Identify which cell holds the provided text, then report its [X, Y] central coordinate. 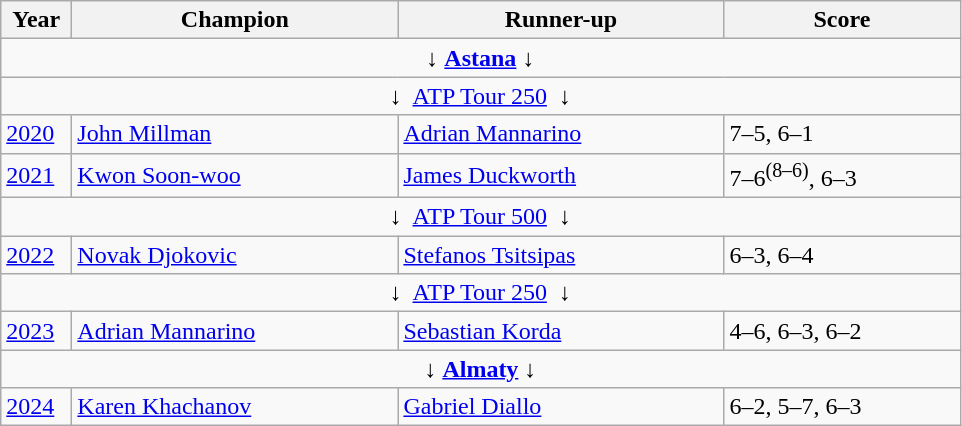
Novak Djokovic [235, 255]
6–2, 5–7, 6–3 [842, 407]
↓ ATP Tour 500 ↓ [480, 217]
2024 [36, 407]
Gabriel Diallo [561, 407]
7–6(8–6), 6–3 [842, 176]
Runner-up [561, 20]
2021 [36, 176]
Score [842, 20]
Stefanos Tsitsipas [561, 255]
Karen Khachanov [235, 407]
2023 [36, 331]
Champion [235, 20]
2022 [36, 255]
James Duckworth [561, 176]
2020 [36, 134]
4–6, 6–3, 6–2 [842, 331]
John Millman [235, 134]
7–5, 6–1 [842, 134]
Sebastian Korda [561, 331]
Year [36, 20]
↓ Astana ↓ [480, 58]
Kwon Soon-woo [235, 176]
↓ Almaty ↓ [480, 369]
6–3, 6–4 [842, 255]
